Locate the cell with the specified text and output its [x, y] center coordinate. 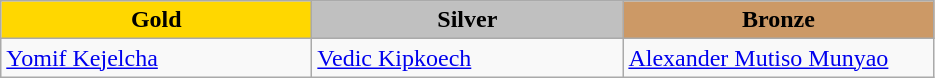
Silver [468, 20]
Bronze [778, 20]
Vedic Kipkoech [468, 58]
Yomif Kejelcha [156, 58]
Gold [156, 20]
Alexander Mutiso Munyao [778, 58]
